Output the [x, y] coordinate of the center of the cell containing the given text.  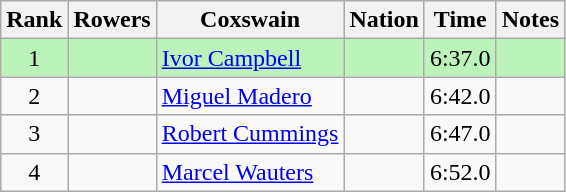
3 [34, 134]
Nation [384, 20]
Miguel Madero [250, 96]
6:47.0 [460, 134]
Robert Cummings [250, 134]
Rank [34, 20]
6:37.0 [460, 58]
Coxswain [250, 20]
4 [34, 172]
Notes [530, 20]
Ivor Campbell [250, 58]
6:52.0 [460, 172]
6:42.0 [460, 96]
2 [34, 96]
Rowers [112, 20]
Time [460, 20]
1 [34, 58]
Marcel Wauters [250, 172]
